Provide the [X, Y] coordinate of the cell's center where the given text is located.  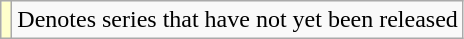
Denotes series that have not yet been released [238, 20]
